Provide the (X, Y) coordinate of the cell's center where the given text is located.  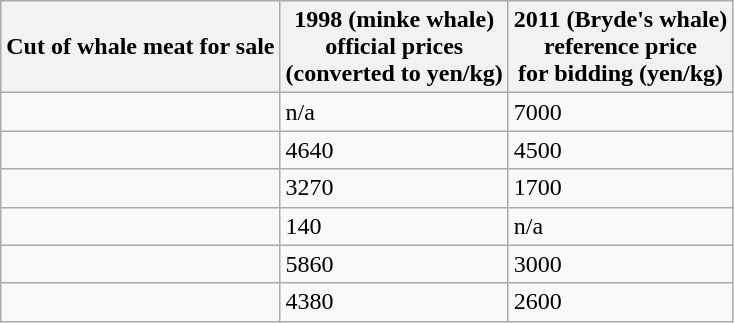
4640 (394, 150)
3270 (394, 188)
Cut of whale meat for sale (140, 47)
7000 (620, 112)
4500 (620, 150)
140 (394, 226)
5860 (394, 264)
3000 (620, 264)
2600 (620, 302)
1700 (620, 188)
1998 (minke whale) official prices (converted to yen/kg) (394, 47)
2011 (Bryde's whale) reference price for bidding (yen/kg) (620, 47)
4380 (394, 302)
